Identify which cell holds the provided text, then report its (x, y) central coordinate. 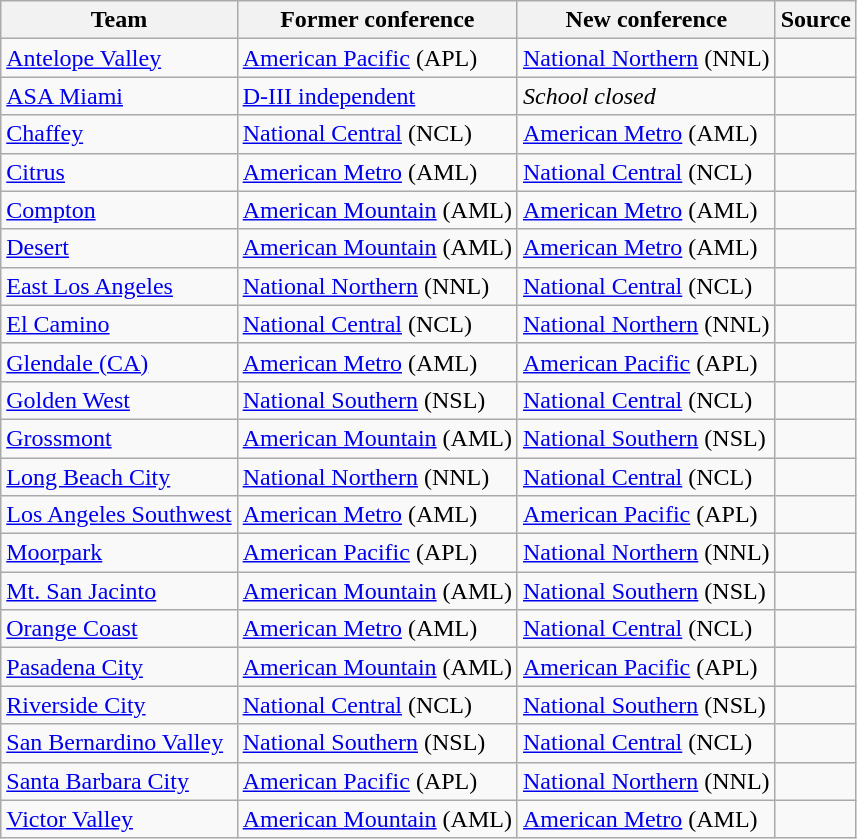
El Camino (119, 324)
D-III independent (377, 96)
Compton (119, 210)
Riverside City (119, 705)
Desert (119, 248)
Moorpark (119, 553)
Grossmont (119, 438)
Long Beach City (119, 477)
Source (816, 20)
Citrus (119, 172)
Mt. San Jacinto (119, 591)
Golden West (119, 400)
Team (119, 20)
Pasadena City (119, 667)
ASA Miami (119, 96)
New conference (646, 20)
Former conference (377, 20)
Victor Valley (119, 819)
Santa Barbara City (119, 781)
Antelope Valley (119, 58)
Orange Coast (119, 629)
San Bernardino Valley (119, 743)
Glendale (CA) (119, 362)
Los Angeles Southwest (119, 515)
East Los Angeles (119, 286)
Chaffey (119, 134)
School closed (646, 96)
